Pinpoint the cell where the given text exists, returning its (x, y) midpoint coordinate. 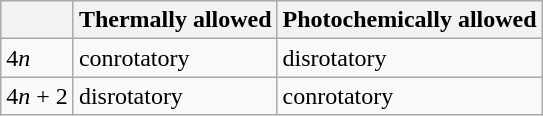
4n + 2 (38, 96)
Thermally allowed (175, 20)
4n (38, 58)
Photochemically allowed (410, 20)
